For the text-containing cell, return its midpoint in [x, y] coordinate format. 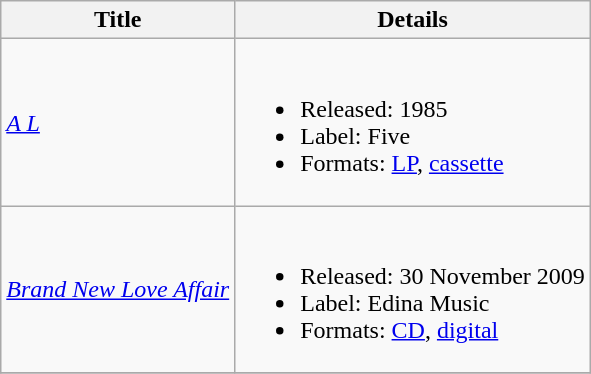
Released: 30 November 2009Label: Edina MusicFormats: CD, digital [413, 290]
Brand New Love Affair [118, 290]
Released: 1985Label: FiveFormats: LP, cassette [413, 122]
A L [118, 122]
Details [413, 20]
Title [118, 20]
